Output the [x, y] coordinate of the center of the cell containing the given text.  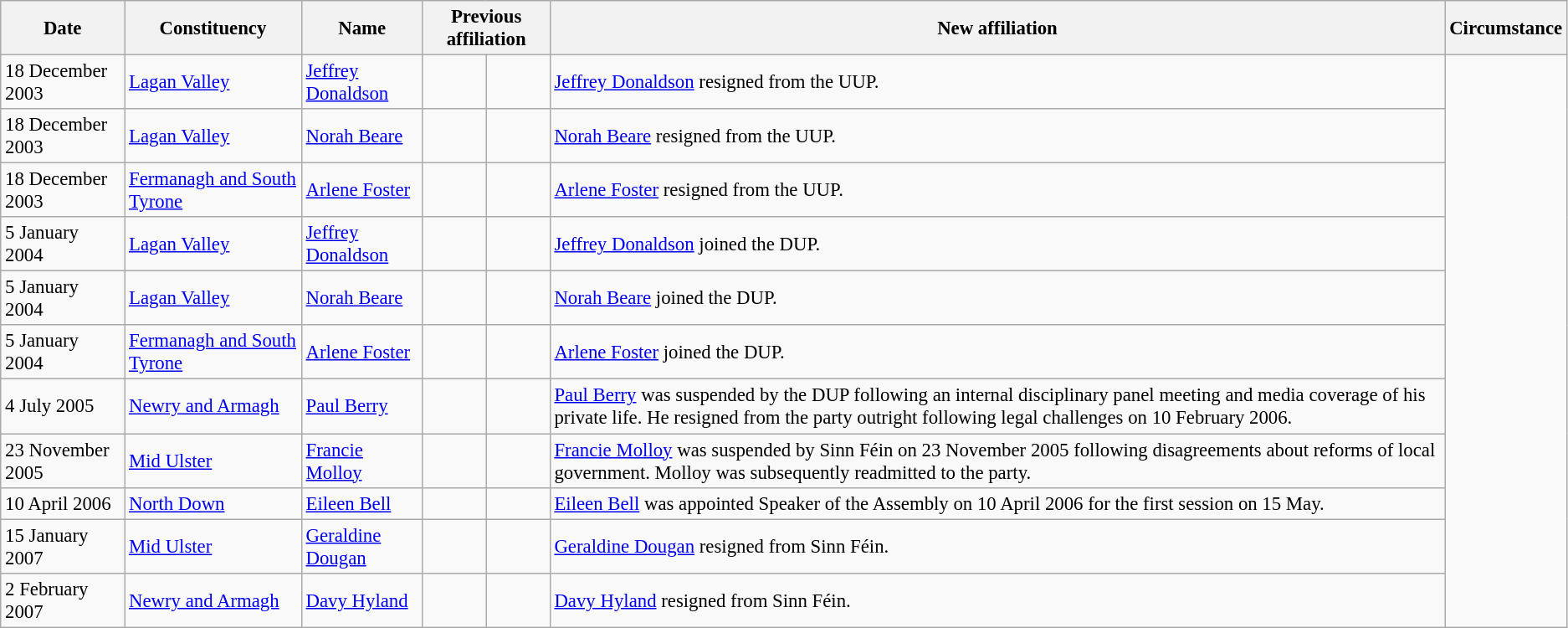
2 February 2007 [63, 600]
Geraldine Dougan resigned from Sinn Féin. [997, 546]
Eileen Bell [361, 503]
Previous affiliation [486, 28]
New affiliation [997, 28]
Davy Hyland [361, 600]
4 July 2005 [63, 407]
Constituency [213, 28]
Geraldine Dougan [361, 546]
Davy Hyland resigned from Sinn Féin. [997, 600]
Arlene Foster joined the DUP. [997, 352]
Jeffrey Donaldson resigned from the UUP. [997, 82]
Norah Beare resigned from the UUP. [997, 136]
10 April 2006 [63, 503]
23 November 2005 [63, 461]
Francie Molloy [361, 461]
15 January 2007 [63, 546]
Paul Berry [361, 407]
Arlene Foster resigned from the UUP. [997, 191]
Name [361, 28]
North Down [213, 503]
Jeffrey Donaldson joined the DUP. [997, 245]
Circumstance [1506, 28]
Date [63, 28]
Eileen Bell was appointed Speaker of the Assembly on 10 April 2006 for the first session on 15 May. [997, 503]
Norah Beare joined the DUP. [997, 298]
